Return [X, Y] of the center of cell containing provided text 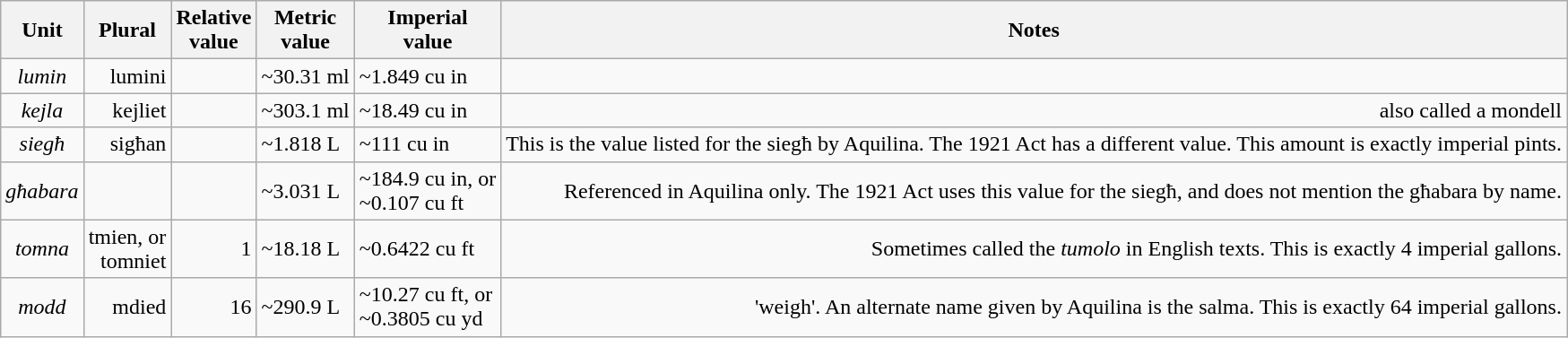
kejla [42, 110]
'weigh'. An alternate name given by Aquilina is the salma. This is exactly 64 imperial gallons. [1035, 307]
għabara [42, 190]
kejliet [127, 110]
~184.9 cu in, or~0.107 cu ft [427, 190]
~10.27 cu ft, or~0.3805 cu yd [427, 307]
This is the value listed for the siegħ by Aquilina. The 1921 Act has a different value. This amount is exactly imperial pints. [1035, 144]
sigħan [127, 144]
Plural [127, 30]
~111 cu in [427, 144]
modd [42, 307]
lumin [42, 76]
Relativevalue [213, 30]
mdied [127, 307]
~30.31 ml [305, 76]
~18.49 cu in [427, 110]
lumini [127, 76]
16 [213, 307]
~3.031 L [305, 190]
~0.6422 cu ft [427, 249]
Notes [1035, 30]
Imperialvalue [427, 30]
Referenced in Aquilina only. The 1921 Act uses this value for the siegħ, and does not mention the għabara by name. [1035, 190]
siegħ [42, 144]
tomna [42, 249]
~303.1 ml [305, 110]
1 [213, 249]
~290.9 L [305, 307]
~1.849 cu in [427, 76]
~18.18 L [305, 249]
tmien, ortomniet [127, 249]
Metricvalue [305, 30]
Unit [42, 30]
Sometimes called the tumolo in English texts. This is exactly 4 imperial gallons. [1035, 249]
also called a mondell [1035, 110]
~1.818 L [305, 144]
